From the cell containing the given text, extract its center point as [x, y] coordinate. 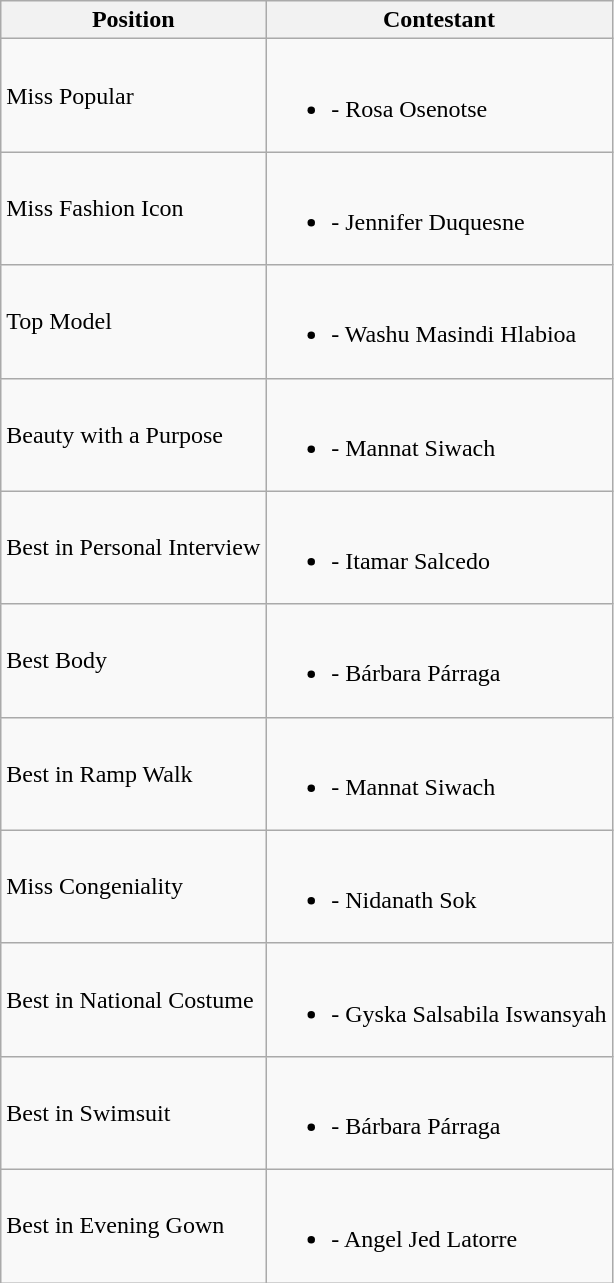
Best Body [134, 660]
Best in Evening Gown [134, 1226]
Best in Personal Interview [134, 548]
- Angel Jed Latorre [439, 1226]
Miss Fashion Icon [134, 208]
Miss Congeniality [134, 886]
- Rosa Osenotse [439, 96]
- Itamar Salcedo [439, 548]
- Washu Masindi Hlabioa [439, 322]
- Gyska Salsabila Iswansyah [439, 1000]
Miss Popular [134, 96]
Best in Ramp Walk [134, 774]
- Nidanath Sok [439, 886]
Position [134, 20]
Best in Swimsuit [134, 1112]
Top Model [134, 322]
Contestant [439, 20]
Best in National Costume [134, 1000]
Beauty with a Purpose [134, 434]
- Jennifer Duquesne [439, 208]
